Return [X, Y] of the center of cell containing provided text 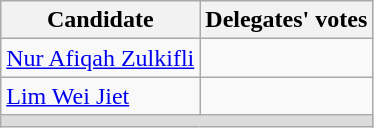
Candidate [100, 20]
Delegates' votes [286, 20]
Lim Wei Jiet [100, 96]
Nur Afiqah Zulkifli [100, 58]
